Search for the cell housing the specified text and yield its [x, y] center coordinate. 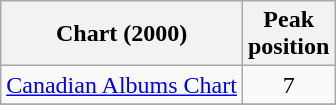
Peakposition [288, 34]
Chart (2000) [122, 34]
Canadian Albums Chart [122, 85]
7 [288, 85]
